Detect which cell encompasses the target text, then output its (x, y) center coordinate. 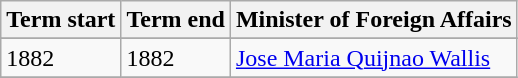
Minister of Foreign Affairs (374, 20)
Term start (61, 20)
Term end (176, 20)
Jose Maria Quijnao Wallis (374, 58)
